Scan for the cell matching the given text and deliver its (x, y) coordinate at center. 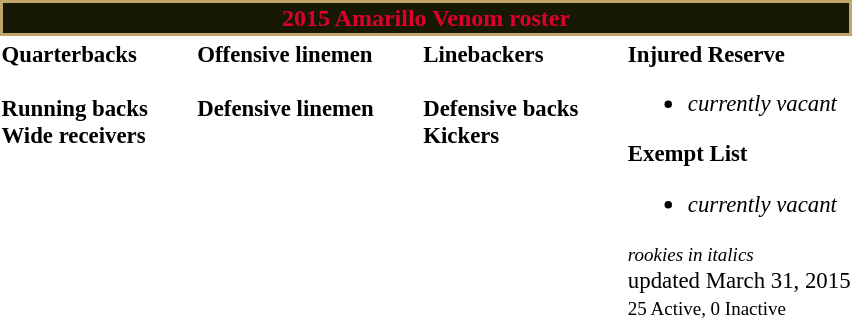
2015 Amarillo Venom roster (426, 18)
